Output the [x, y] coordinate of the center of the cell containing the given text.  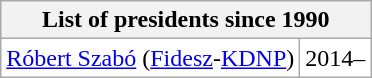
Róbert Szabó (Fidesz-KDNP) [150, 58]
2014– [336, 58]
List of presidents since 1990 [186, 20]
